Extract the (x, y) coordinate from the center of the cell holding the provided text.  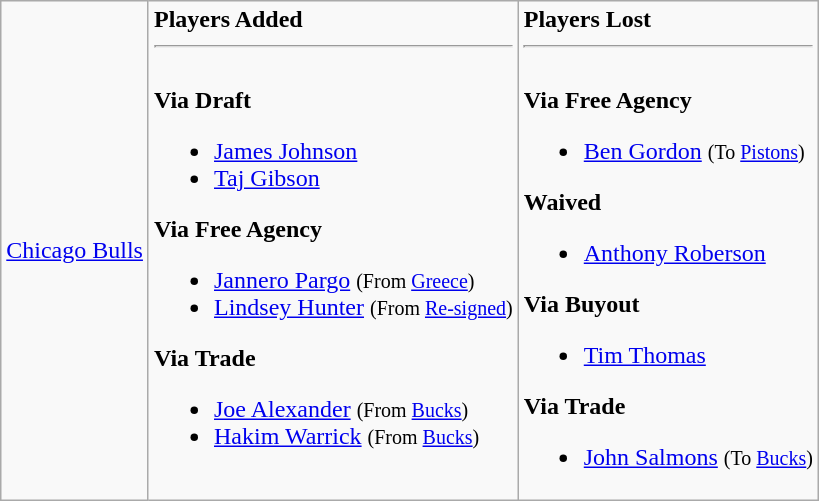
Players Lost Via Free AgencyBen Gordon (To Pistons)WaivedAnthony RobersonVia BuyoutTim ThomasVia TradeJohn Salmons (To Bucks) (668, 251)
Chicago Bulls (75, 251)
